Provide the (x, y) coordinate of the cell's center where the given text is located.  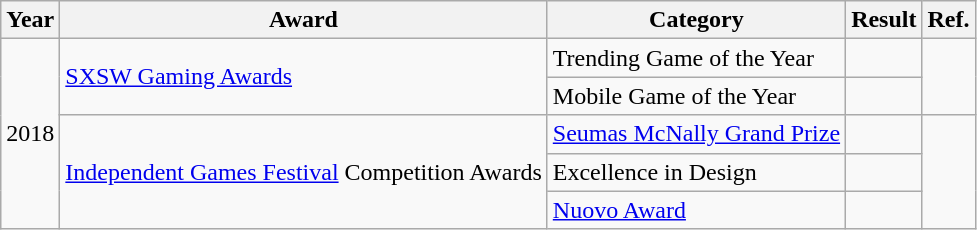
Award (304, 20)
Independent Games Festival Competition Awards (304, 172)
Nuovo Award (696, 210)
Category (696, 20)
2018 (30, 134)
Excellence in Design (696, 172)
Seumas McNally Grand Prize (696, 134)
Year (30, 20)
SXSW Gaming Awards (304, 77)
Trending Game of the Year (696, 58)
Result (884, 20)
Ref. (948, 20)
Mobile Game of the Year (696, 96)
